Extract the [X, Y] coordinate from the center of the cell holding the provided text.  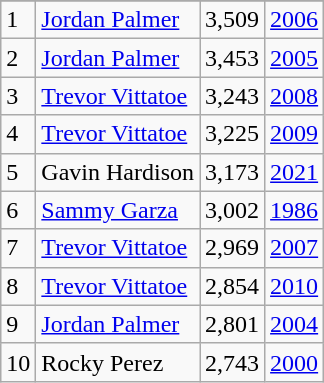
8 [18, 286]
1986 [294, 210]
4 [18, 134]
5 [18, 172]
2,801 [232, 324]
3 [18, 96]
2009 [294, 134]
2,969 [232, 248]
Rocky Perez [118, 362]
1 [18, 20]
Gavin Hardison [118, 172]
2004 [294, 324]
2010 [294, 286]
2021 [294, 172]
3,002 [232, 210]
Sammy Garza [118, 210]
9 [18, 324]
2006 [294, 20]
3,225 [232, 134]
7 [18, 248]
3,509 [232, 20]
2008 [294, 96]
10 [18, 362]
2 [18, 58]
3,243 [232, 96]
3,173 [232, 172]
2,743 [232, 362]
2000 [294, 362]
6 [18, 210]
3,453 [232, 58]
2005 [294, 58]
2007 [294, 248]
2,854 [232, 286]
